Return the (X, Y) coordinate for the center point of the cell that contains the specified text.  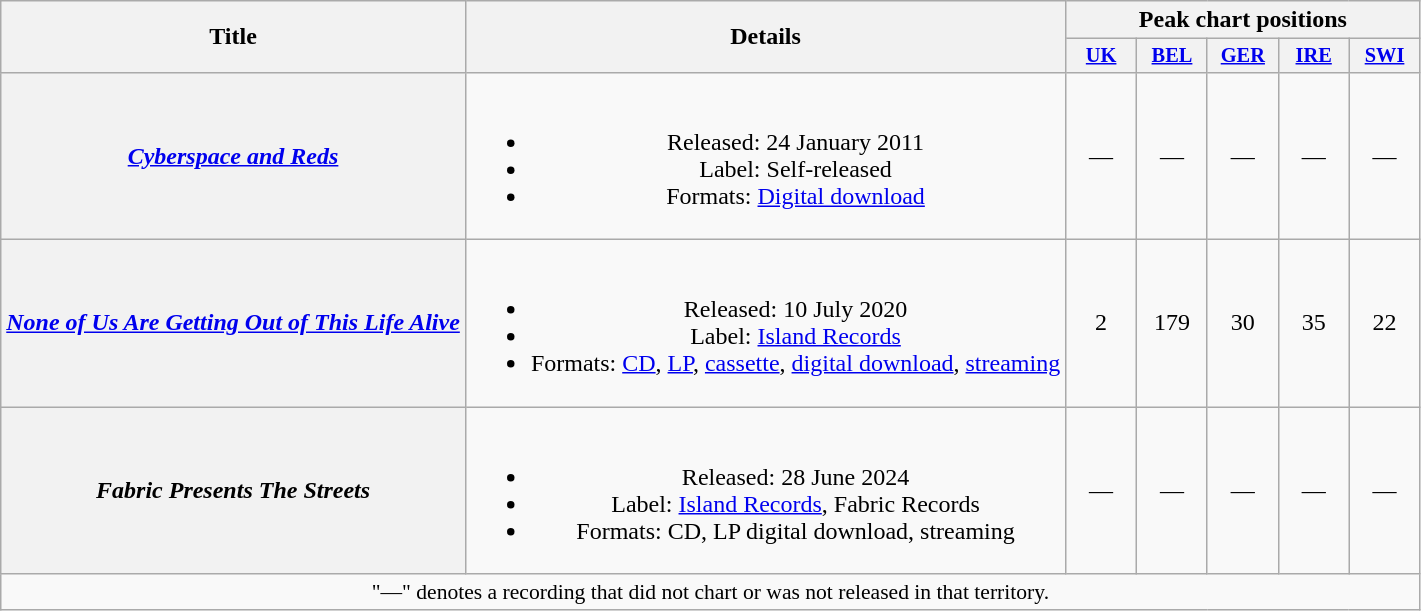
"—" denotes a recording that did not chart or was not released in that territory. (710, 592)
BEL (1172, 56)
UK (1102, 56)
179 (1172, 324)
Fabric Presents The Streets (234, 490)
2 (1102, 324)
Released: 10 July 2020Label: Island RecordsFormats: CD, LP, cassette, digital download, streaming (765, 324)
IRE (1314, 56)
Details (765, 37)
SWI (1384, 56)
22 (1384, 324)
Released: 24 January 2011Label: Self-releasedFormats: Digital download (765, 156)
Title (234, 37)
Released: 28 June 2024Label: Island Records, Fabric RecordsFormats: CD, LP digital download, streaming (765, 490)
Cyberspace and Reds (234, 156)
30 (1242, 324)
None of Us Are Getting Out of This Life Alive (234, 324)
35 (1314, 324)
Peak chart positions (1243, 20)
GER (1242, 56)
